Return [X, Y] of the center of cell containing provided text 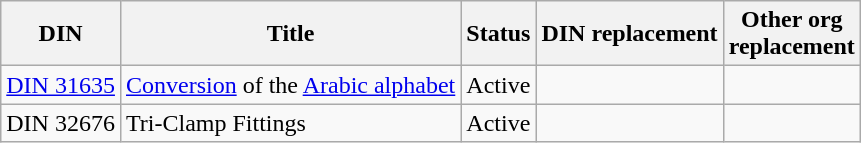
DIN replacement [630, 34]
Other orgreplacement [792, 34]
Conversion of the Arabic alphabet [290, 85]
Title [290, 34]
DIN 31635 [61, 85]
Status [498, 34]
Tri-Clamp Fittings [290, 123]
DIN 32676 [61, 123]
DIN [61, 34]
